Determine the (X, Y) coordinate at the center of the cell enclosing the given text.  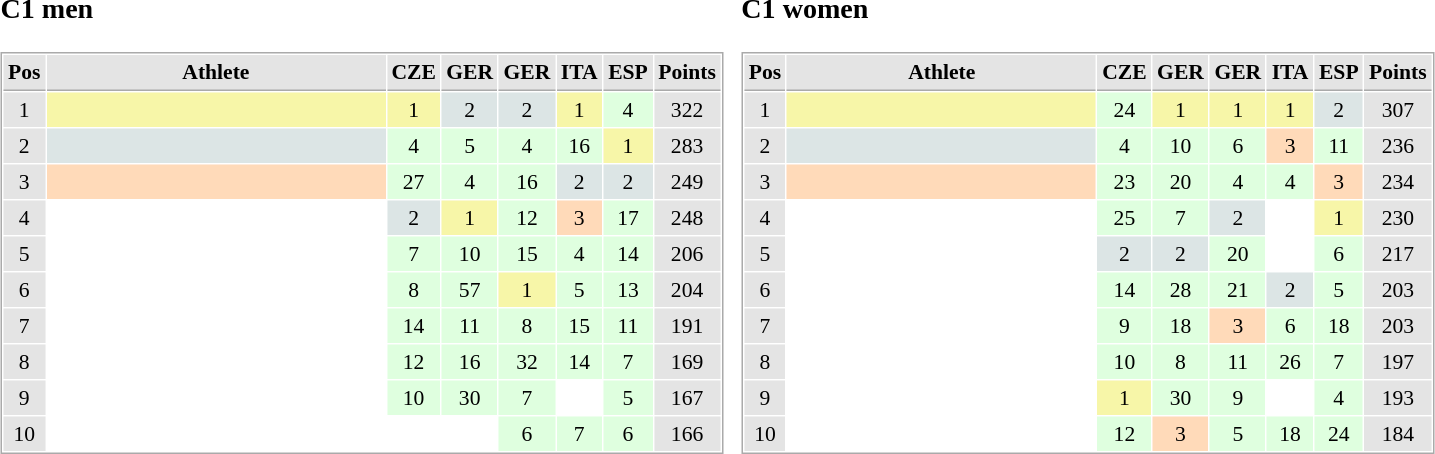
197 (1398, 362)
27 (414, 182)
230 (1398, 218)
21 (1238, 290)
191 (688, 326)
234 (1398, 182)
28 (1181, 290)
25 (1124, 218)
32 (527, 362)
206 (688, 254)
26 (1290, 362)
204 (688, 290)
13 (628, 290)
217 (1398, 254)
184 (1398, 434)
17 (628, 218)
236 (1398, 146)
248 (688, 218)
166 (688, 434)
23 (1124, 182)
322 (688, 110)
167 (688, 398)
249 (688, 182)
307 (1398, 110)
193 (1398, 398)
57 (470, 290)
283 (688, 146)
169 (688, 362)
